For the text-containing cell, return its midpoint in (x, y) coordinate format. 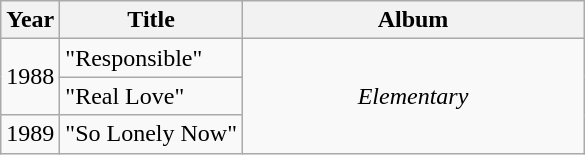
1989 (30, 134)
Album (412, 20)
"Real Love" (152, 96)
1988 (30, 77)
Title (152, 20)
"Responsible" (152, 58)
Elementary (412, 96)
"So Lonely Now" (152, 134)
Year (30, 20)
